Identify which cell holds the provided text, then report its (x, y) central coordinate. 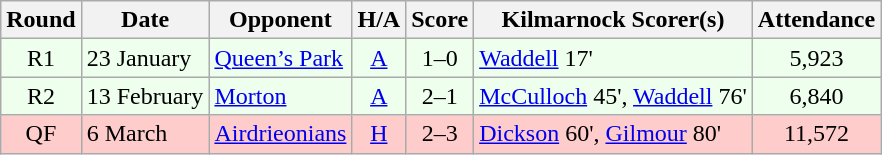
11,572 (816, 134)
2–3 (440, 134)
QF (41, 134)
H (379, 134)
H/A (379, 20)
Attendance (816, 20)
Score (440, 20)
Queen’s Park (280, 58)
Kilmarnock Scorer(s) (614, 20)
5,923 (816, 58)
Opponent (280, 20)
6 March (145, 134)
Dickson 60', Gilmour 80' (614, 134)
Round (41, 20)
Date (145, 20)
2–1 (440, 96)
Airdrieonians (280, 134)
McCulloch 45', Waddell 76' (614, 96)
1–0 (440, 58)
R2 (41, 96)
Waddell 17' (614, 58)
R1 (41, 58)
13 February (145, 96)
Morton (280, 96)
6,840 (816, 96)
23 January (145, 58)
